Search for the cell housing the specified text and yield its [X, Y] center coordinate. 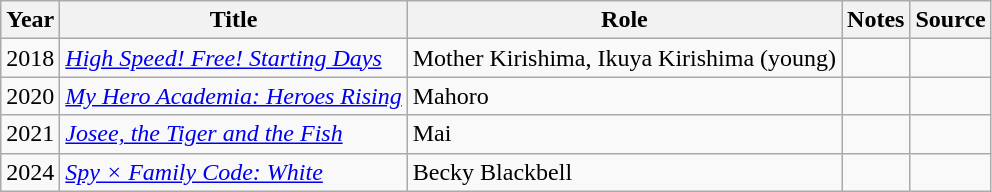
Becky Blackbell [624, 172]
2024 [30, 172]
Role [624, 20]
Source [950, 20]
Notes [876, 20]
Year [30, 20]
2021 [30, 134]
Spy × Family Code: White [234, 172]
Mahoro [624, 96]
High Speed! Free! Starting Days [234, 58]
Mai [624, 134]
Title [234, 20]
2020 [30, 96]
Josee, the Tiger and the Fish [234, 134]
My Hero Academia: Heroes Rising [234, 96]
Mother Kirishima, Ikuya Kirishima (young) [624, 58]
2018 [30, 58]
